Identify which cell holds the provided text, then report its [x, y] central coordinate. 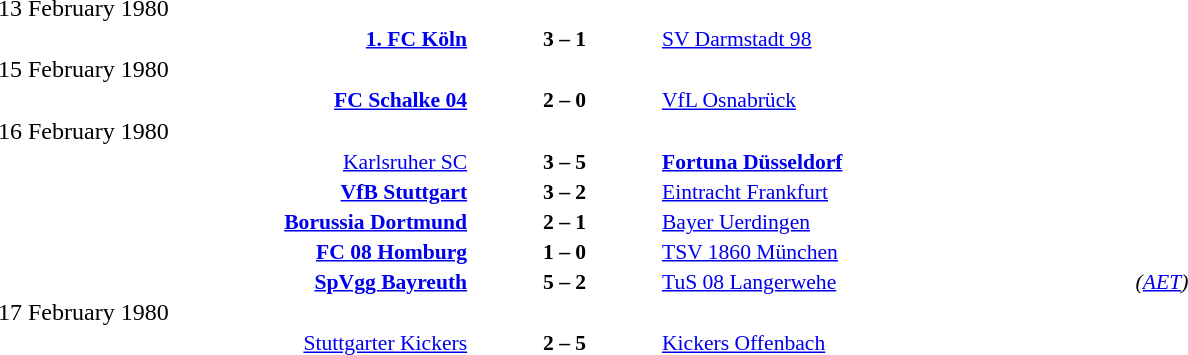
5 – 2 [564, 282]
TSV 1860 München [896, 252]
Bayer Uerdingen [896, 222]
3 – 1 [564, 38]
SV Darmstadt 98 [896, 38]
Fortuna Düsseldorf [896, 162]
2 – 1 [564, 222]
TuS 08 Langerwehe [896, 282]
3 – 2 [564, 192]
3 – 5 [564, 162]
2 – 0 [564, 100]
Eintracht Frankfurt [896, 192]
VfL Osnabrück [896, 100]
1 – 0 [564, 252]
